Locate the cell with the specified text and output its (x, y) center coordinate. 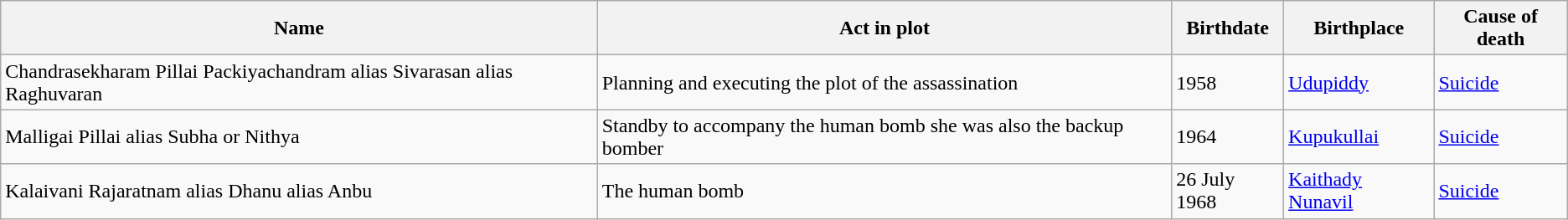
26 July 1968 (1228, 191)
Birthdate (1228, 28)
Kupukullai (1359, 137)
1964 (1228, 137)
Malligai Pillai alias Subha or Nithya (299, 137)
Udupiddy (1359, 82)
Chandrasekharam Pillai Packiyachandram alias Sivarasan alias Raghuvaran (299, 82)
Kalaivani Rajaratnam alias Dhanu alias Anbu (299, 191)
Standby to accompany the human bomb she was also the backup bomber (885, 137)
Cause of death (1501, 28)
Birthplace (1359, 28)
1958 (1228, 82)
Planning and executing the plot of the assassination (885, 82)
Name (299, 28)
Kaithady Nunavil (1359, 191)
Act in plot (885, 28)
The human bomb (885, 191)
